From the cell containing the given text, extract its center point as (X, Y) coordinate. 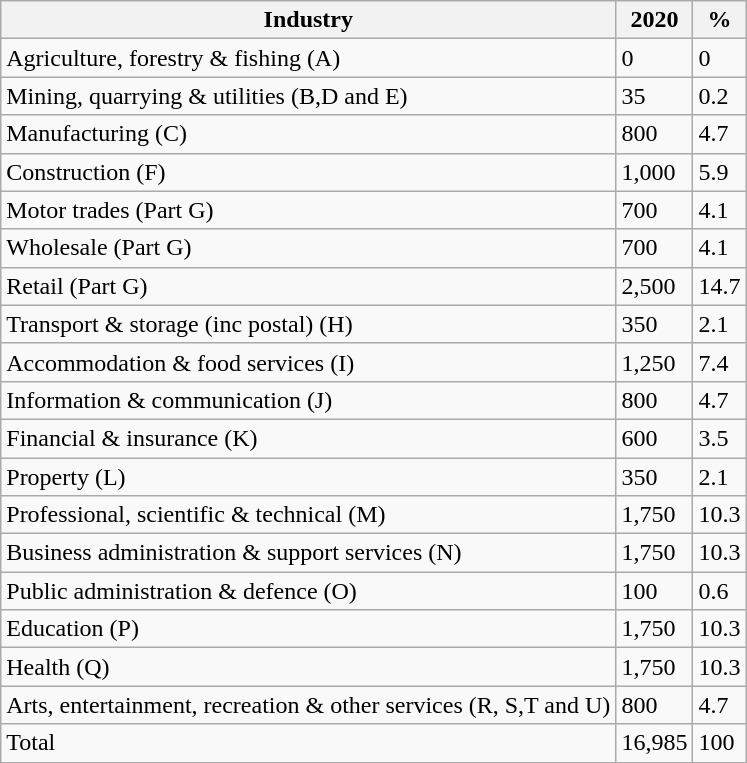
Motor trades (Part G) (308, 210)
Property (L) (308, 477)
Health (Q) (308, 667)
Public administration & defence (O) (308, 591)
Construction (F) (308, 172)
Education (P) (308, 629)
2020 (654, 20)
3.5 (720, 438)
Information & communication (J) (308, 400)
Financial & insurance (K) (308, 438)
14.7 (720, 286)
2,500 (654, 286)
Professional, scientific & technical (M) (308, 515)
% (720, 20)
0.6 (720, 591)
1,000 (654, 172)
Total (308, 743)
35 (654, 96)
Mining, quarrying & utilities (B,D and E) (308, 96)
Wholesale (Part G) (308, 248)
Industry (308, 20)
5.9 (720, 172)
Business administration & support services (N) (308, 553)
16,985 (654, 743)
Arts, entertainment, recreation & other services (R, S,T and U) (308, 705)
600 (654, 438)
Agriculture, forestry & fishing (A) (308, 58)
7.4 (720, 362)
Retail (Part G) (308, 286)
0.2 (720, 96)
Manufacturing (C) (308, 134)
Transport & storage (inc postal) (H) (308, 324)
1,250 (654, 362)
Accommodation & food services (I) (308, 362)
